Scan for the cell matching the given text and deliver its [x, y] coordinate at center. 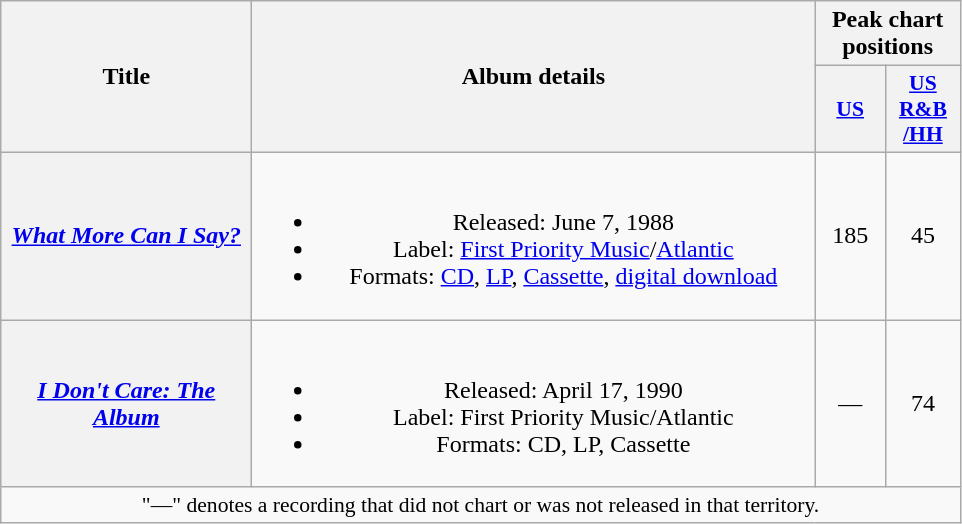
I Don't Care: The Album [126, 404]
185 [850, 236]
Album details [534, 77]
Title [126, 77]
74 [922, 404]
US [850, 110]
Released: April 17, 1990Label: First Priority Music/AtlanticFormats: CD, LP, Cassette [534, 404]
"—" denotes a recording that did not chart or was not released in that territory. [481, 505]
Peak chart positions [888, 34]
— [850, 404]
USR&B/HH [922, 110]
What More Can I Say? [126, 236]
45 [922, 236]
Released: June 7, 1988Label: First Priority Music/AtlanticFormats: CD, LP, Cassette, digital download [534, 236]
